Identify which cell holds the provided text, then report its [x, y] central coordinate. 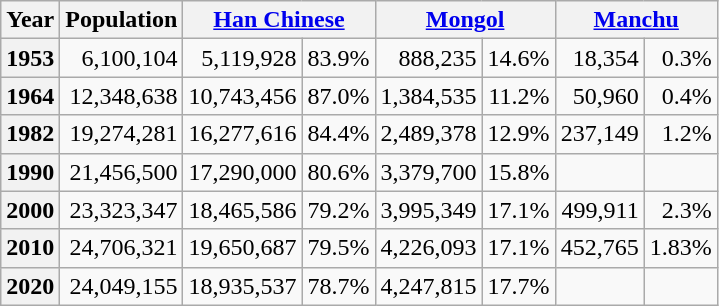
84.4% [338, 134]
Han Chinese [279, 20]
1.2% [680, 134]
1982 [30, 134]
50,960 [600, 96]
78.7% [338, 286]
15.8% [518, 172]
18,465,586 [242, 210]
19,274,281 [122, 134]
79.2% [338, 210]
12.9% [518, 134]
6,100,104 [122, 58]
4,226,093 [428, 248]
17,290,000 [242, 172]
Population [122, 20]
452,765 [600, 248]
14.6% [518, 58]
18,354 [600, 58]
3,379,700 [428, 172]
24,049,155 [122, 286]
Year [30, 20]
83.9% [338, 58]
499,911 [600, 210]
3,995,349 [428, 210]
11.2% [518, 96]
888,235 [428, 58]
79.5% [338, 248]
16,277,616 [242, 134]
24,706,321 [122, 248]
2.3% [680, 210]
10,743,456 [242, 96]
2,489,378 [428, 134]
12,348,638 [122, 96]
5,119,928 [242, 58]
19,650,687 [242, 248]
80.6% [338, 172]
1,384,535 [428, 96]
0.4% [680, 96]
17.7% [518, 286]
23,323,347 [122, 210]
21,456,500 [122, 172]
2020 [30, 286]
Mongol [465, 20]
18,935,537 [242, 286]
1953 [30, 58]
1990 [30, 172]
87.0% [338, 96]
4,247,815 [428, 286]
2000 [30, 210]
237,149 [600, 134]
0.3% [680, 58]
1.83% [680, 248]
2010 [30, 248]
1964 [30, 96]
Manchu [636, 20]
